Find where the given text appears and provide that cell's center as [X, Y] coordinate. 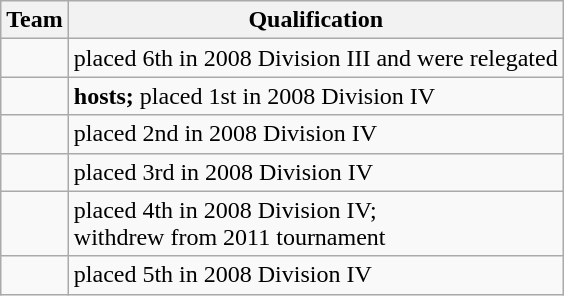
placed 6th in 2008 Division III and were relegated [316, 58]
placed 4th in 2008 Division IV;withdrew from 2011 tournament [316, 224]
hosts; placed 1st in 2008 Division IV [316, 96]
placed 3rd in 2008 Division IV [316, 172]
Team [35, 20]
Qualification [316, 20]
placed 5th in 2008 Division IV [316, 275]
placed 2nd in 2008 Division IV [316, 134]
